Extract the (x, y) coordinate from the center of the cell holding the provided text.  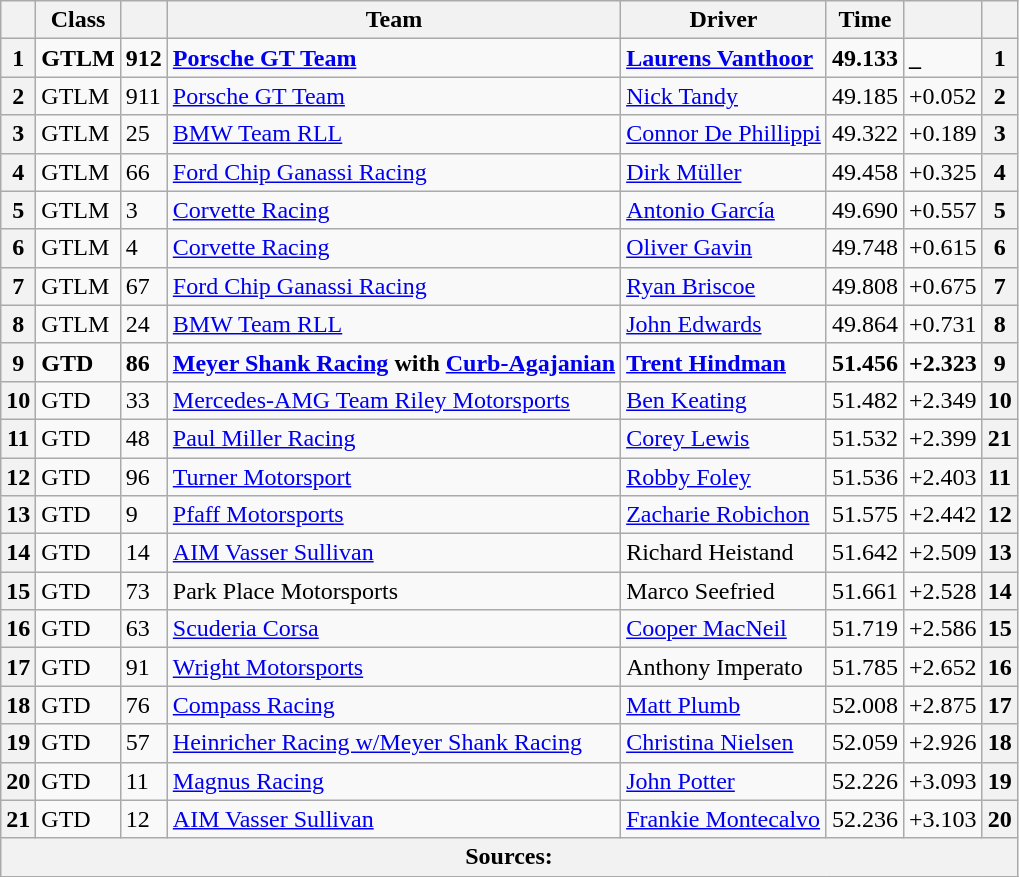
+2.586 (942, 629)
63 (144, 629)
Corey Lewis (724, 438)
67 (144, 286)
Richard Heistand (724, 553)
96 (144, 477)
Turner Motorsport (394, 477)
Sources: (509, 857)
+2.875 (942, 705)
Zacharie Robichon (724, 515)
24 (144, 324)
51.661 (864, 591)
51.456 (864, 362)
Robby Foley (724, 477)
Laurens Vanthoor (724, 58)
Team (394, 20)
Nick Tandy (724, 96)
_ (942, 58)
+3.103 (942, 819)
Time (864, 20)
49.458 (864, 172)
49.690 (864, 210)
Heinricher Racing w/Meyer Shank Racing (394, 743)
Antonio García (724, 210)
+2.528 (942, 591)
John Potter (724, 781)
Scuderia Corsa (394, 629)
Ben Keating (724, 400)
+2.399 (942, 438)
49.748 (864, 248)
+2.652 (942, 667)
Connor De Phillippi (724, 134)
Ryan Briscoe (724, 286)
49.864 (864, 324)
51.575 (864, 515)
+0.325 (942, 172)
+0.675 (942, 286)
66 (144, 172)
+2.349 (942, 400)
52.226 (864, 781)
Christina Nielsen (724, 743)
Cooper MacNeil (724, 629)
Oliver Gavin (724, 248)
51.536 (864, 477)
+2.442 (942, 515)
Frankie Montecalvo (724, 819)
John Edwards (724, 324)
Meyer Shank Racing with Curb-Agajanian (394, 362)
Paul Miller Racing (394, 438)
73 (144, 591)
51.532 (864, 438)
+0.731 (942, 324)
Wright Motorsports (394, 667)
33 (144, 400)
49.808 (864, 286)
Class (78, 20)
Pfaff Motorsports (394, 515)
48 (144, 438)
86 (144, 362)
Dirk Müller (724, 172)
Trent Hindman (724, 362)
51.785 (864, 667)
Park Place Motorsports (394, 591)
+0.189 (942, 134)
Mercedes-AMG Team Riley Motorsports (394, 400)
+2.926 (942, 743)
+2.403 (942, 477)
49.185 (864, 96)
Magnus Racing (394, 781)
Matt Plumb (724, 705)
57 (144, 743)
76 (144, 705)
Compass Racing (394, 705)
+2.509 (942, 553)
+3.093 (942, 781)
Driver (724, 20)
51.719 (864, 629)
52.059 (864, 743)
Marco Seefried (724, 591)
911 (144, 96)
912 (144, 58)
51.642 (864, 553)
+0.052 (942, 96)
91 (144, 667)
+0.615 (942, 248)
51.482 (864, 400)
+0.557 (942, 210)
+2.323 (942, 362)
49.322 (864, 134)
25 (144, 134)
52.236 (864, 819)
52.008 (864, 705)
Anthony Imperato (724, 667)
49.133 (864, 58)
